Return the (X, Y) coordinate for the center point of the cell that contains the specified text.  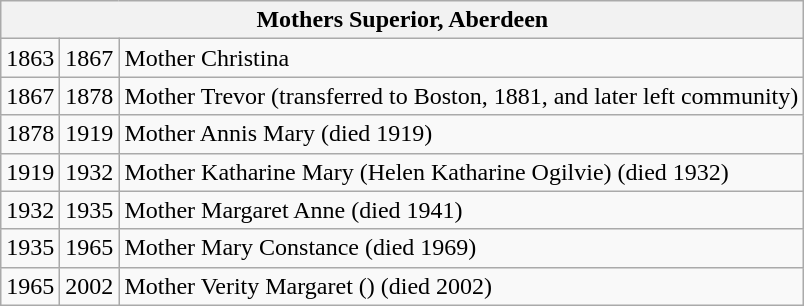
Mother Margaret Anne (died 1941) (462, 210)
1863 (30, 58)
Mother Katharine Mary (Helen Katharine Ogilvie) (died 1932) (462, 172)
Mother Trevor (transferred to Boston, 1881, and later left community) (462, 96)
Mothers Superior, Aberdeen (402, 20)
Mother Christina (462, 58)
2002 (90, 286)
Mother Annis Mary (died 1919) (462, 134)
Mother Verity Margaret () (died 2002) (462, 286)
Mother Mary Constance (died 1969) (462, 248)
